Return [x, y] of the center of cell containing provided text 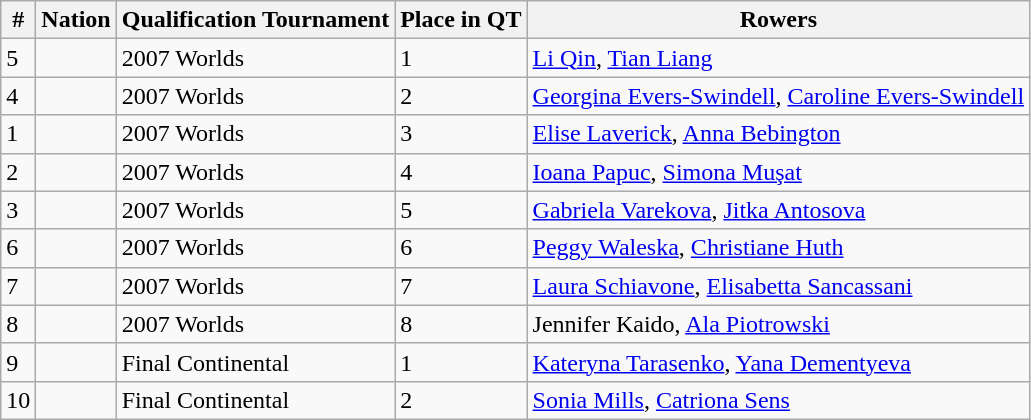
Peggy Waleska, Christiane Huth [778, 248]
10 [18, 400]
Rowers [778, 20]
Place in QT [461, 20]
Sonia Mills, Catriona Sens [778, 400]
Jennifer Kaido, Ala Piotrowski [778, 324]
Li Qin, Tian Liang [778, 58]
Georgina Evers-Swindell, Caroline Evers-Swindell [778, 96]
# [18, 20]
Ioana Papuc, Simona Muşat [778, 172]
Qualification Tournament [255, 20]
Elise Laverick, Anna Bebington [778, 134]
9 [18, 362]
Nation [76, 20]
Laura Schiavone, Elisabetta Sancassani [778, 286]
Gabriela Varekova, Jitka Antosova [778, 210]
Kateryna Tarasenko, Yana Dementyeva [778, 362]
